Determine the [X, Y] coordinate at the center of the cell enclosing the given text.  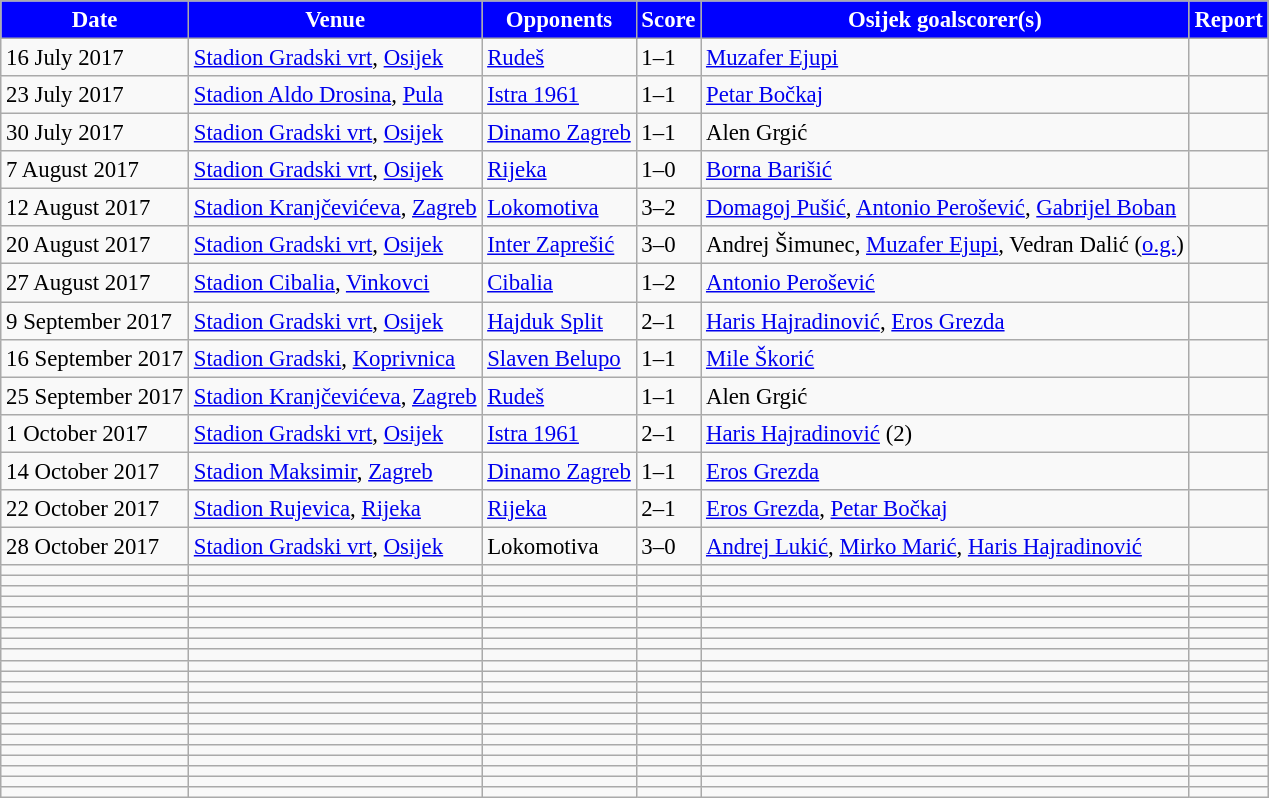
30 July 2017 [95, 133]
22 October 2017 [95, 509]
16 September 2017 [95, 358]
Stadion Gradski, Koprivnica [336, 358]
23 July 2017 [95, 95]
Haris Hajradinović, Eros Grezda [945, 321]
Stadion Rujevica, Rijeka [336, 509]
28 October 2017 [95, 546]
Antonio Perošević [945, 283]
Osijek goalscorer(s) [945, 20]
Andrej Šimunec, Muzafer Ejupi, Vedran Dalić (o.g.) [945, 245]
16 July 2017 [95, 58]
Score [668, 20]
9 September 2017 [95, 321]
7 August 2017 [95, 170]
Report [1228, 20]
25 September 2017 [95, 396]
Stadion Cibalia, Vinkovci [336, 283]
Petar Bočkaj [945, 95]
Cibalia [559, 283]
Venue [336, 20]
Opponents [559, 20]
27 August 2017 [95, 283]
Slaven Belupo [559, 358]
Muzafer Ejupi [945, 58]
3–2 [668, 208]
1–0 [668, 170]
Domagoj Pušić, Antonio Perošević, Gabrijel Boban [945, 208]
Date [95, 20]
Borna Barišić [945, 170]
12 August 2017 [95, 208]
1–2 [668, 283]
1 October 2017 [95, 433]
Mile Škorić [945, 358]
Andrej Lukić, Mirko Marić, Haris Hajradinović [945, 546]
20 August 2017 [95, 245]
Haris Hajradinović (2) [945, 433]
Hajduk Split [559, 321]
Inter Zaprešić [559, 245]
Stadion Aldo Drosina, Pula [336, 95]
Eros Grezda, Petar Bočkaj [945, 509]
Stadion Maksimir, Zagreb [336, 471]
Eros Grezda [945, 471]
14 October 2017 [95, 471]
